Return [X, Y] of the center of cell containing provided text 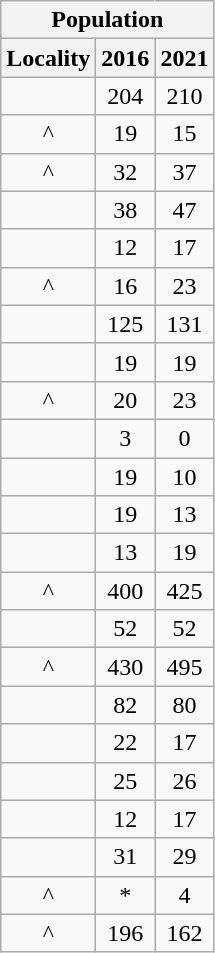
4 [184, 895]
25 [126, 781]
29 [184, 857]
430 [126, 667]
400 [126, 591]
47 [184, 210]
196 [126, 933]
10 [184, 477]
80 [184, 705]
0 [184, 438]
31 [126, 857]
204 [126, 96]
2016 [126, 58]
32 [126, 172]
125 [126, 324]
* [126, 895]
15 [184, 134]
495 [184, 667]
210 [184, 96]
Population [108, 20]
2021 [184, 58]
3 [126, 438]
20 [126, 400]
82 [126, 705]
22 [126, 743]
425 [184, 591]
16 [126, 286]
38 [126, 210]
Locality [48, 58]
131 [184, 324]
26 [184, 781]
37 [184, 172]
162 [184, 933]
